Capture the cell that displays the provided text and extract its [x, y] central coordinate. 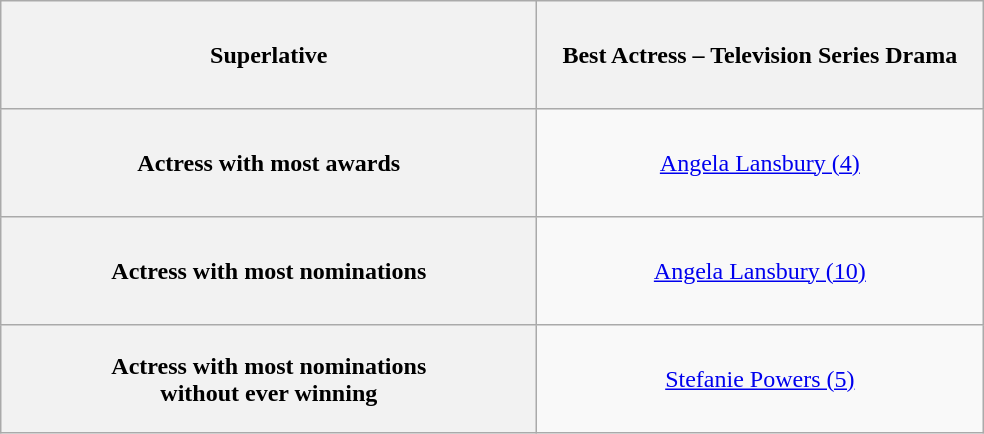
Actress with most nominations [269, 271]
Actress with most awards [269, 163]
Angela Lansbury (10) [760, 271]
Angela Lansbury (4) [760, 163]
Actress with most nominations without ever winning [269, 379]
Stefanie Powers (5) [760, 379]
Superlative [269, 55]
Best Actress – Television Series Drama [760, 55]
